Capture the cell that displays the provided text and extract its (x, y) central coordinate. 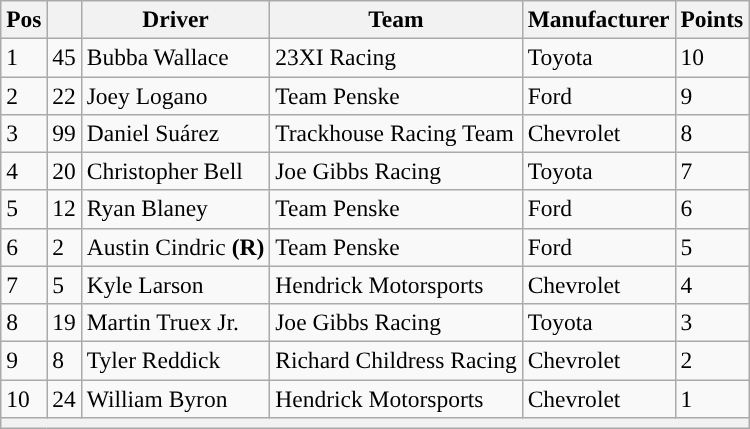
Manufacturer (598, 19)
Martin Truex Jr. (176, 322)
Kyle Larson (176, 285)
19 (64, 322)
99 (64, 133)
12 (64, 209)
45 (64, 57)
Joey Logano (176, 95)
Daniel Suárez (176, 133)
Pos (24, 19)
Points (712, 19)
Christopher Bell (176, 171)
22 (64, 95)
Ryan Blaney (176, 209)
William Byron (176, 398)
Bubba Wallace (176, 57)
Austin Cindric (R) (176, 247)
Trackhouse Racing Team (396, 133)
20 (64, 171)
23XI Racing (396, 57)
Driver (176, 19)
Richard Childress Racing (396, 360)
24 (64, 398)
Team (396, 19)
Tyler Reddick (176, 360)
